Return (X, Y) of the center of cell containing provided text 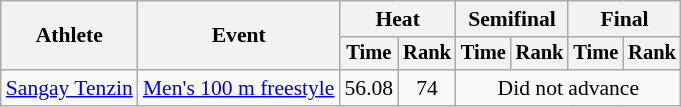
Athlete (70, 36)
56.08 (370, 88)
Event (239, 36)
74 (427, 88)
Men's 100 m freestyle (239, 88)
Did not advance (568, 88)
Heat (398, 19)
Final (624, 19)
Semifinal (512, 19)
Sangay Tenzin (70, 88)
